Detect which cell encompasses the target text, then output its (X, Y) center coordinate. 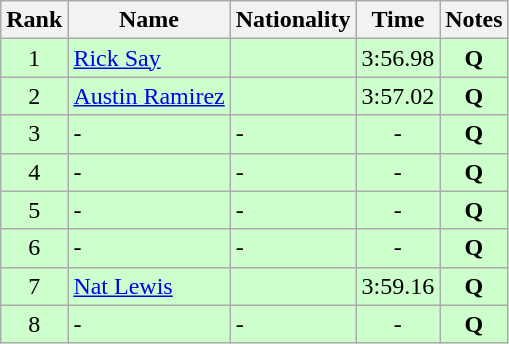
3 (34, 134)
Notes (474, 20)
2 (34, 96)
8 (34, 324)
6 (34, 248)
3:59.16 (398, 286)
Nationality (293, 20)
4 (34, 172)
3:57.02 (398, 96)
Rick Say (149, 58)
7 (34, 286)
3:56.98 (398, 58)
5 (34, 210)
Nat Lewis (149, 286)
1 (34, 58)
Rank (34, 20)
Name (149, 20)
Time (398, 20)
Austin Ramirez (149, 96)
